Identify which cell holds the provided text, then report its [X, Y] central coordinate. 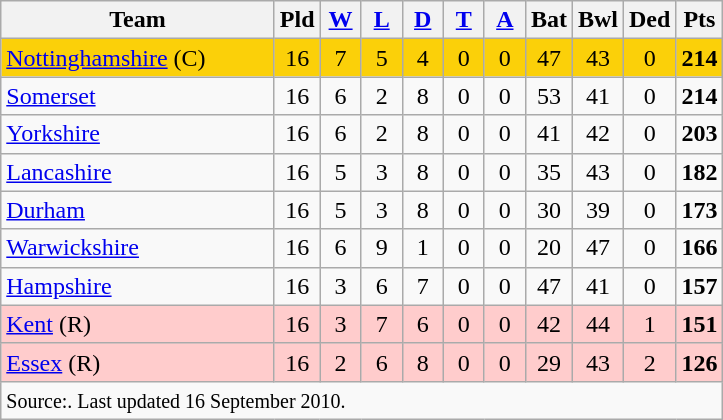
Bat [548, 20]
Pts [700, 20]
4 [422, 58]
126 [700, 362]
Warwickshire [138, 248]
T [464, 20]
D [422, 20]
39 [598, 210]
Ded [650, 20]
53 [548, 96]
30 [548, 210]
151 [700, 324]
Yorkshire [138, 134]
Source:. Last updated 16 September 2010. [362, 400]
Kent (R) [138, 324]
203 [700, 134]
Somerset [138, 96]
A [504, 20]
173 [700, 210]
Durham [138, 210]
44 [598, 324]
Pld [297, 20]
W [340, 20]
Nottinghamshire (C) [138, 58]
Lancashire [138, 172]
Hampshire [138, 286]
157 [700, 286]
166 [700, 248]
Essex (R) [138, 362]
Team [138, 20]
29 [548, 362]
9 [382, 248]
182 [700, 172]
20 [548, 248]
L [382, 20]
35 [548, 172]
Bwl [598, 20]
